Extract the [x, y] coordinate from the center of the cell holding the provided text.  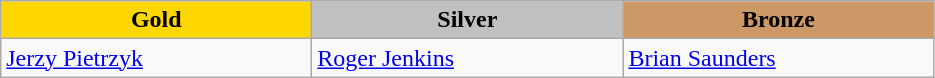
Silver [468, 20]
Gold [156, 20]
Brian Saunders [778, 58]
Bronze [778, 20]
Jerzy Pietrzyk [156, 58]
Roger Jenkins [468, 58]
